Scan for the cell matching the given text and deliver its [X, Y] coordinate at center. 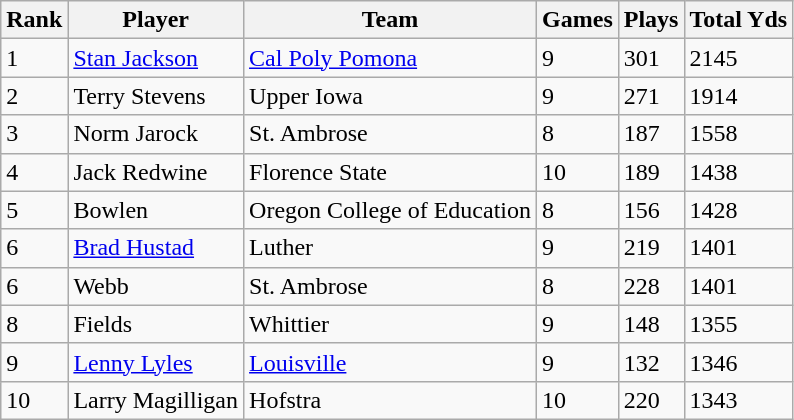
220 [651, 400]
Bowlen [156, 210]
187 [651, 134]
1558 [738, 134]
2 [34, 96]
Norm Jarock [156, 134]
Cal Poly Pomona [390, 58]
Oregon College of Education [390, 210]
156 [651, 210]
2145 [738, 58]
4 [34, 172]
132 [651, 362]
Florence State [390, 172]
228 [651, 286]
219 [651, 248]
Total Yds [738, 20]
Fields [156, 324]
1346 [738, 362]
3 [34, 134]
1343 [738, 400]
5 [34, 210]
Player [156, 20]
Upper Iowa [390, 96]
Stan Jackson [156, 58]
1428 [738, 210]
Hofstra [390, 400]
189 [651, 172]
Rank [34, 20]
148 [651, 324]
Whittier [390, 324]
Larry Magilligan [156, 400]
1355 [738, 324]
Brad Hustad [156, 248]
Team [390, 20]
Luther [390, 248]
271 [651, 96]
Webb [156, 286]
301 [651, 58]
Terry Stevens [156, 96]
Plays [651, 20]
1914 [738, 96]
1 [34, 58]
Jack Redwine [156, 172]
Lenny Lyles [156, 362]
1438 [738, 172]
Louisville [390, 362]
Games [578, 20]
